Find where the given text appears and provide that cell's center as (X, Y) coordinate. 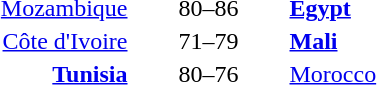
71–79 (208, 41)
